Output the (X, Y) coordinate of the center of the cell containing the given text.  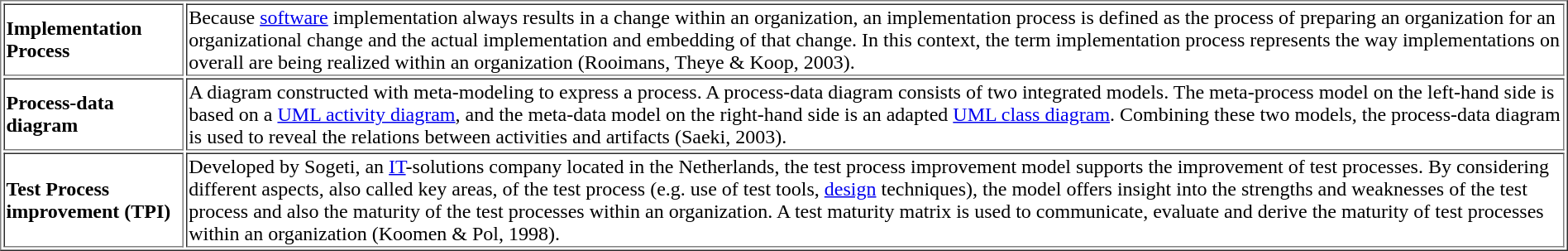
Implementation Process (93, 40)
Process-data diagram (93, 114)
Test Process improvement (TPI) (93, 200)
